Scan for the cell matching the given text and deliver its [x, y] coordinate at center. 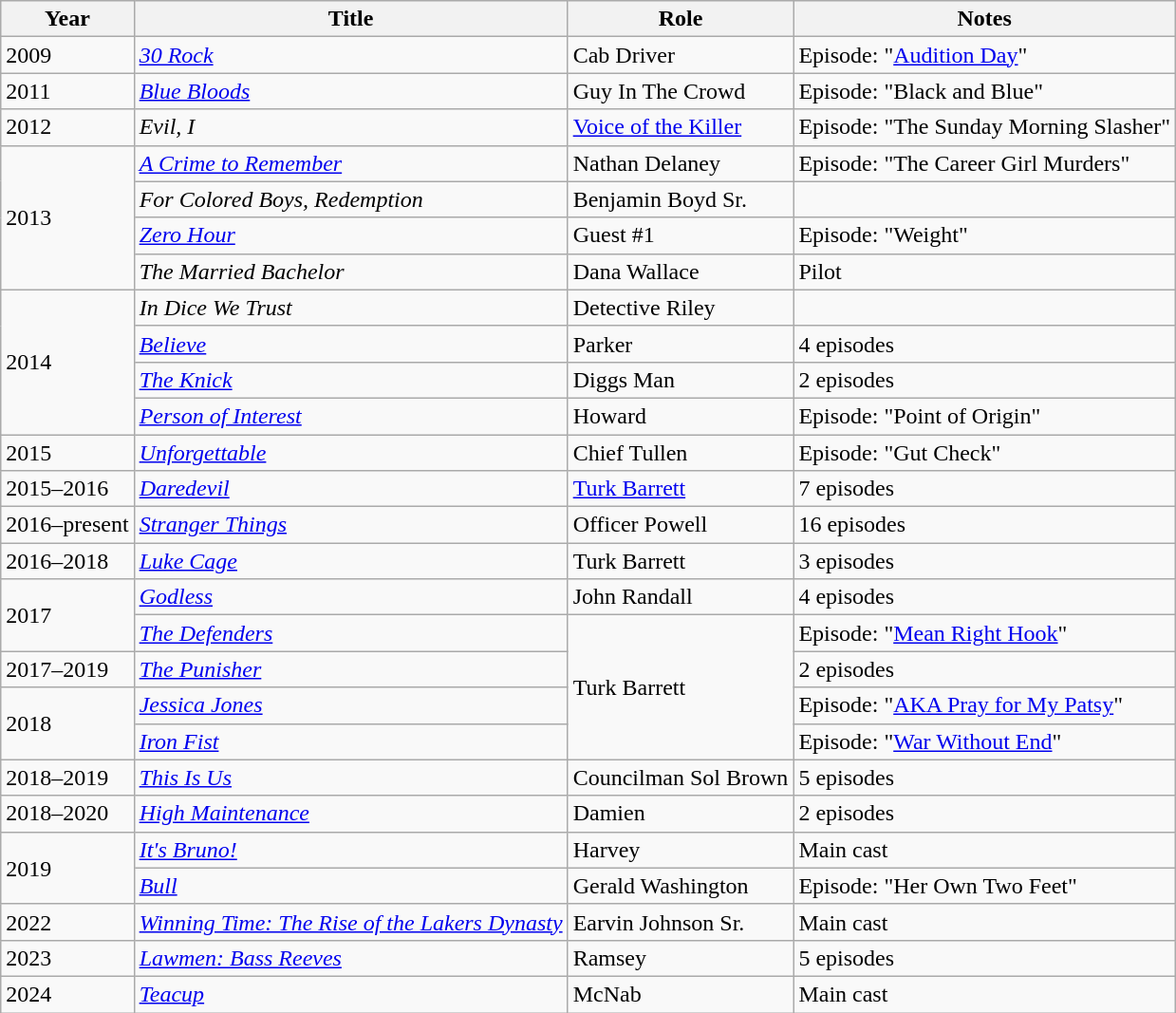
2018–2020 [67, 814]
Episode: "Black and Blue" [985, 91]
Earvin Johnson Sr. [681, 922]
The Married Bachelor [351, 272]
Parker [681, 344]
2016–2018 [67, 561]
2023 [67, 958]
Role [681, 19]
2014 [67, 362]
2019 [67, 868]
Bull [351, 886]
Pilot [985, 272]
Diggs Man [681, 380]
Episode: "AKA Pray for My Patsy" [985, 705]
Blue Bloods [351, 91]
Godless [351, 597]
Stranger Things [351, 525]
2017 [67, 615]
Benjamin Boyd Sr. [681, 199]
Gerald Washington [681, 886]
2018 [67, 723]
2009 [67, 55]
Episode: "The Sunday Morning Slasher" [985, 127]
Lawmen: Bass Reeves [351, 958]
Unforgettable [351, 453]
2024 [67, 994]
This Is Us [351, 778]
Jessica Jones [351, 705]
Episode: "Audition Day" [985, 55]
Person of Interest [351, 416]
2011 [67, 91]
A Crime to Remember [351, 163]
Ramsey [681, 958]
Winning Time: The Rise of the Lakers Dynasty [351, 922]
For Colored Boys, Redemption [351, 199]
2015 [67, 453]
Teacup [351, 994]
30 Rock [351, 55]
3 episodes [985, 561]
Notes [985, 19]
Officer Powell [681, 525]
Title [351, 19]
16 episodes [985, 525]
2022 [67, 922]
2016–present [67, 525]
Howard [681, 416]
Chief Tullen [681, 453]
Iron Fist [351, 741]
Cab Driver [681, 55]
Year [67, 19]
Episode: "War Without End" [985, 741]
Episode: "Mean Right Hook" [985, 633]
Dana Wallace [681, 272]
Guest #1 [681, 235]
2017–2019 [67, 669]
7 episodes [985, 489]
Damien [681, 814]
2012 [67, 127]
Episode: "Her Own Two Feet" [985, 886]
Believe [351, 344]
Councilman Sol Brown [681, 778]
In Dice We Trust [351, 308]
Episode: "The Career Girl Murders" [985, 163]
The Defenders [351, 633]
Daredevil [351, 489]
Zero Hour [351, 235]
Guy In The Crowd [681, 91]
John Randall [681, 597]
Evil, I [351, 127]
Luke Cage [351, 561]
Episode: "Weight" [985, 235]
2013 [67, 217]
It's Bruno! [351, 850]
Detective Riley [681, 308]
2018–2019 [67, 778]
The Punisher [351, 669]
2015–2016 [67, 489]
Episode: "Gut Check" [985, 453]
High Maintenance [351, 814]
The Knick [351, 380]
Harvey [681, 850]
Nathan Delaney [681, 163]
McNab [681, 994]
Voice of the Killer [681, 127]
Episode: "Point of Origin" [985, 416]
